Capture the cell that displays the provided text and extract its (X, Y) central coordinate. 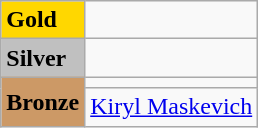
Silver (43, 58)
Gold (43, 20)
Kiryl Maskevich (172, 107)
Bronze (43, 102)
